Find where the given text appears and provide that cell's center as (X, Y) coordinate. 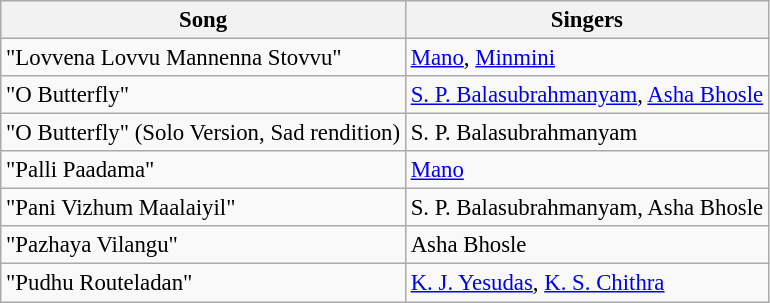
"O Butterfly" (Solo Version, Sad rendition) (204, 133)
Mano, Minmini (586, 58)
S. P. Balasubrahmanyam (586, 133)
K. J. Yesudas, K. S. Chithra (586, 283)
Asha Bhosle (586, 245)
Singers (586, 20)
"Pazhaya Vilangu" (204, 245)
"Pani Vizhum Maalaiyil" (204, 208)
"O Butterfly" (204, 95)
"Lovvena Lovvu Mannenna Stovvu" (204, 58)
Song (204, 20)
"Pudhu Routeladan" (204, 283)
"Palli Paadama" (204, 170)
Mano (586, 170)
